For the text-containing cell, return its midpoint in (X, Y) coordinate format. 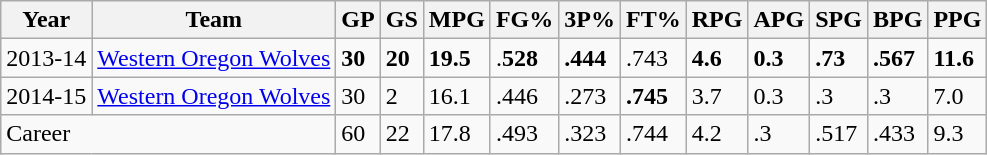
.273 (590, 96)
.745 (653, 96)
.744 (653, 134)
.517 (839, 134)
22 (402, 134)
3P% (590, 20)
2013-14 (46, 58)
Career (168, 134)
60 (358, 134)
BPG (897, 20)
20 (402, 58)
.444 (590, 58)
2014-15 (46, 96)
FT% (653, 20)
RPG (717, 20)
3.7 (717, 96)
GS (402, 20)
.567 (897, 58)
Year (46, 20)
4.2 (717, 134)
.323 (590, 134)
.743 (653, 58)
.73 (839, 58)
FG% (524, 20)
.446 (524, 96)
17.8 (456, 134)
7.0 (958, 96)
.433 (897, 134)
11.6 (958, 58)
.528 (524, 58)
Team (214, 20)
.493 (524, 134)
2 (402, 96)
16.1 (456, 96)
PPG (958, 20)
SPG (839, 20)
9.3 (958, 134)
APG (779, 20)
GP (358, 20)
4.6 (717, 58)
19.5 (456, 58)
MPG (456, 20)
